Search for the cell housing the specified text and yield its [x, y] center coordinate. 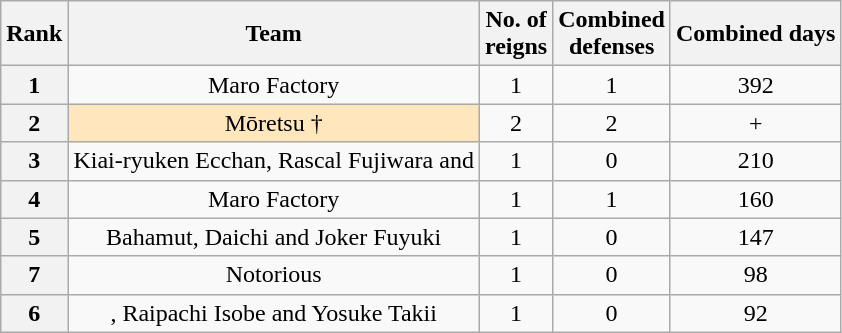
160 [755, 199]
147 [755, 237]
+ [755, 123]
Combined days [755, 34]
392 [755, 85]
3 [34, 161]
210 [755, 161]
Kiai-ryuken Ecchan, Rascal Fujiwara and [274, 161]
4 [34, 199]
92 [755, 313]
, Raipachi Isobe and Yosuke Takii [274, 313]
98 [755, 275]
6 [34, 313]
7 [34, 275]
5 [34, 237]
Combineddefenses [612, 34]
Rank [34, 34]
Notorious [274, 275]
Bahamut, Daichi and Joker Fuyuki [274, 237]
Team [274, 34]
No. ofreigns [516, 34]
Mōretsu † [274, 123]
